Return the (X, Y) coordinate for the center point of the cell that contains the specified text.  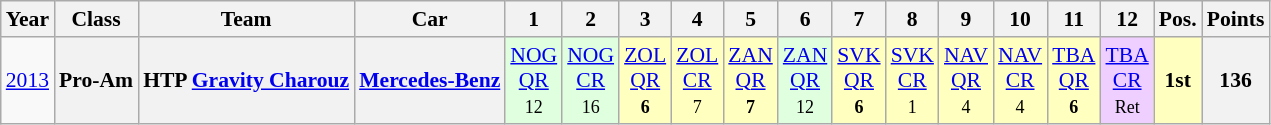
8 (912, 19)
1st (1178, 80)
2 (590, 19)
12 (1126, 19)
3 (645, 19)
NOGQR12 (534, 80)
ZANQR7 (750, 80)
ZANQR12 (805, 80)
136 (1236, 80)
Pos. (1178, 19)
NAVQR4 (966, 80)
ZOLCR7 (697, 80)
Year (28, 19)
6 (805, 19)
ZOLQR6 (645, 80)
SVKQR6 (858, 80)
HTP Gravity Charouz (246, 80)
Pro-Am (96, 80)
Class (96, 19)
9 (966, 19)
7 (858, 19)
TBAQR6 (1074, 80)
Points (1236, 19)
TBACRRet (1126, 80)
2013 (28, 80)
1 (534, 19)
Mercedes-Benz (430, 80)
11 (1074, 19)
NAVCR4 (1020, 80)
NOGCR16 (590, 80)
10 (1020, 19)
SVKCR1 (912, 80)
4 (697, 19)
Car (430, 19)
5 (750, 19)
Team (246, 19)
